Output the [X, Y] coordinate of the center of the cell containing the given text.  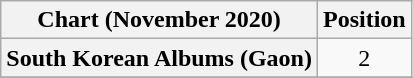
Chart (November 2020) [160, 20]
South Korean Albums (Gaon) [160, 58]
2 [364, 58]
Position [364, 20]
